Provide the (x, y) coordinate of the cell's center where the given text is located.  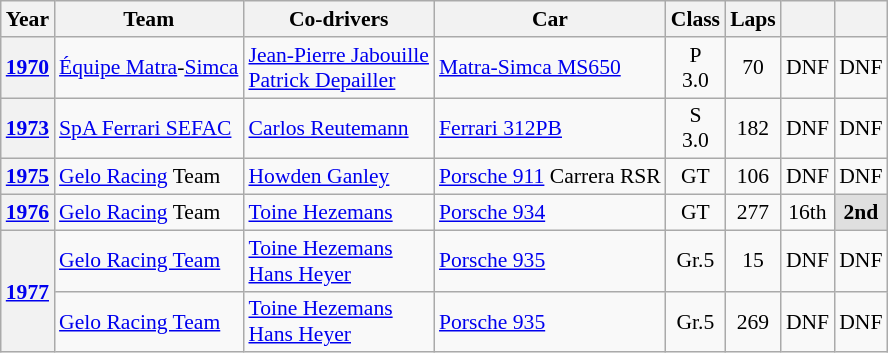
182 (753, 128)
Car (550, 19)
Class (696, 19)
277 (753, 213)
2nd (860, 213)
Year (28, 19)
P3.0 (696, 68)
70 (753, 68)
Co-drivers (338, 19)
Team (148, 19)
1973 (28, 128)
Howden Ganley (338, 177)
16th (808, 213)
Porsche 911 Carrera RSR (550, 177)
15 (753, 260)
1977 (28, 291)
Équipe Matra-Simca (148, 68)
Matra-Simca MS650 (550, 68)
Jean-Pierre Jabouille Patrick Depailler (338, 68)
1976 (28, 213)
106 (753, 177)
Laps (753, 19)
1975 (28, 177)
S3.0 (696, 128)
269 (753, 322)
Toine Hezemans (338, 213)
1970 (28, 68)
Porsche 934 (550, 213)
Carlos Reutemann (338, 128)
SpA Ferrari SEFAC (148, 128)
Ferrari 312PB (550, 128)
